Capture the cell that displays the provided text and extract its (X, Y) central coordinate. 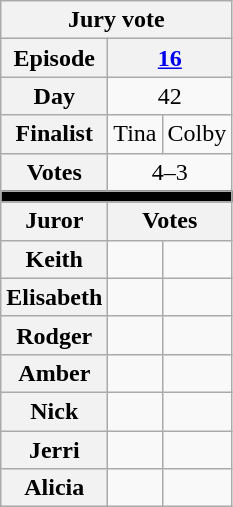
Day (54, 96)
Jury vote (116, 20)
16 (170, 58)
Episode (54, 58)
Amber (54, 373)
Alicia (54, 488)
42 (170, 96)
Keith (54, 259)
Elisabeth (54, 297)
Finalist (54, 134)
Nick (54, 411)
4–3 (170, 172)
Colby (197, 134)
Jerri (54, 449)
Juror (54, 221)
Rodger (54, 335)
Tina (135, 134)
